From the cell containing the given text, extract its center point as [x, y] coordinate. 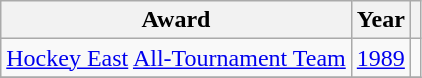
Year [380, 20]
1989 [380, 58]
Award [176, 20]
Hockey East All-Tournament Team [176, 58]
